Find where the given text appears and provide that cell's center as [x, y] coordinate. 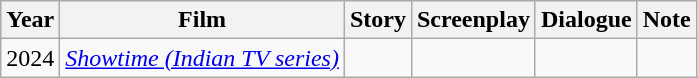
Film [202, 20]
Screenplay [473, 20]
Showtime (Indian TV series) [202, 58]
Note [666, 20]
Story [378, 20]
Year [30, 20]
Dialogue [586, 20]
2024 [30, 58]
